Determine the [x, y] coordinate at the center of the cell enclosing the given text.  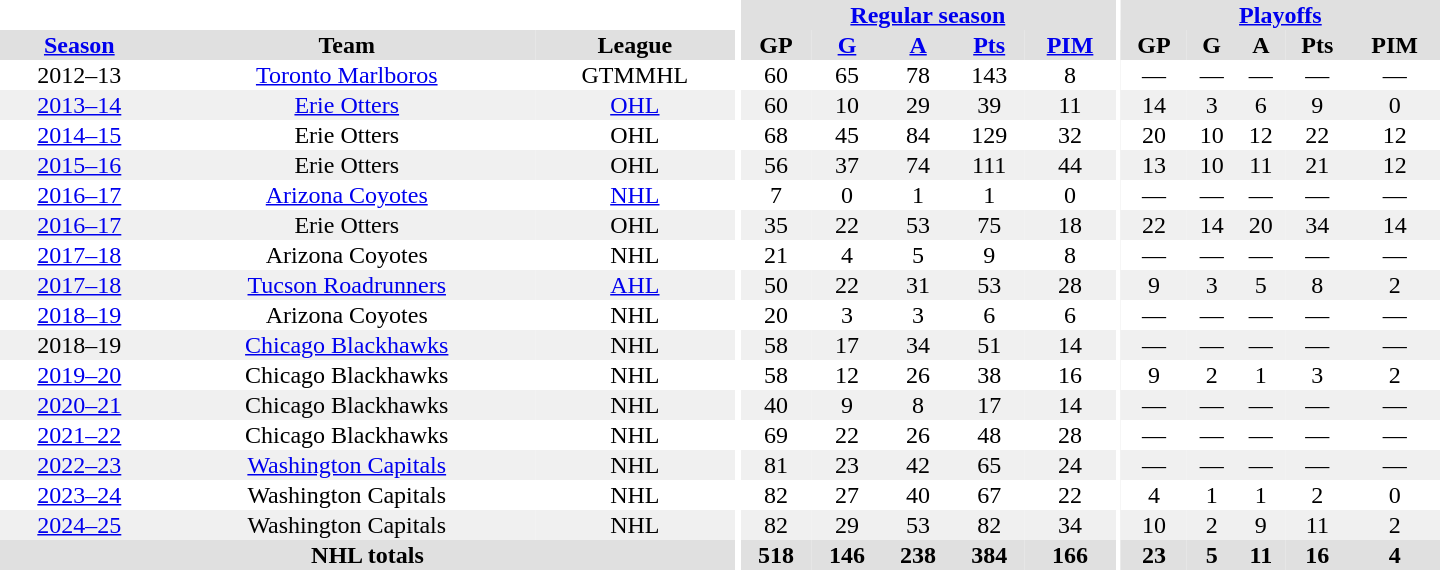
Toronto Marlboros [347, 75]
129 [990, 135]
37 [846, 165]
238 [918, 555]
78 [918, 75]
50 [776, 285]
32 [1070, 135]
2012–13 [80, 75]
45 [846, 135]
2023–24 [80, 495]
2020–21 [80, 405]
166 [1070, 555]
38 [990, 375]
Tucson Roadrunners [347, 285]
31 [918, 285]
56 [776, 165]
39 [990, 105]
18 [1070, 225]
League [635, 45]
2021–22 [80, 435]
Playoffs [1280, 15]
384 [990, 555]
Regular season [928, 15]
518 [776, 555]
2022–23 [80, 465]
2019–20 [80, 375]
27 [846, 495]
Season [80, 45]
75 [990, 225]
68 [776, 135]
24 [1070, 465]
67 [990, 495]
13 [1154, 165]
143 [990, 75]
AHL [635, 285]
Team [347, 45]
146 [846, 555]
81 [776, 465]
GTMMHL [635, 75]
2014–15 [80, 135]
NHL totals [368, 555]
48 [990, 435]
7 [776, 195]
74 [918, 165]
2024–25 [80, 525]
44 [1070, 165]
2013–14 [80, 105]
42 [918, 465]
2015–16 [80, 165]
84 [918, 135]
51 [990, 345]
69 [776, 435]
111 [990, 165]
35 [776, 225]
